Pinpoint the cell where the given text exists, returning its (X, Y) midpoint coordinate. 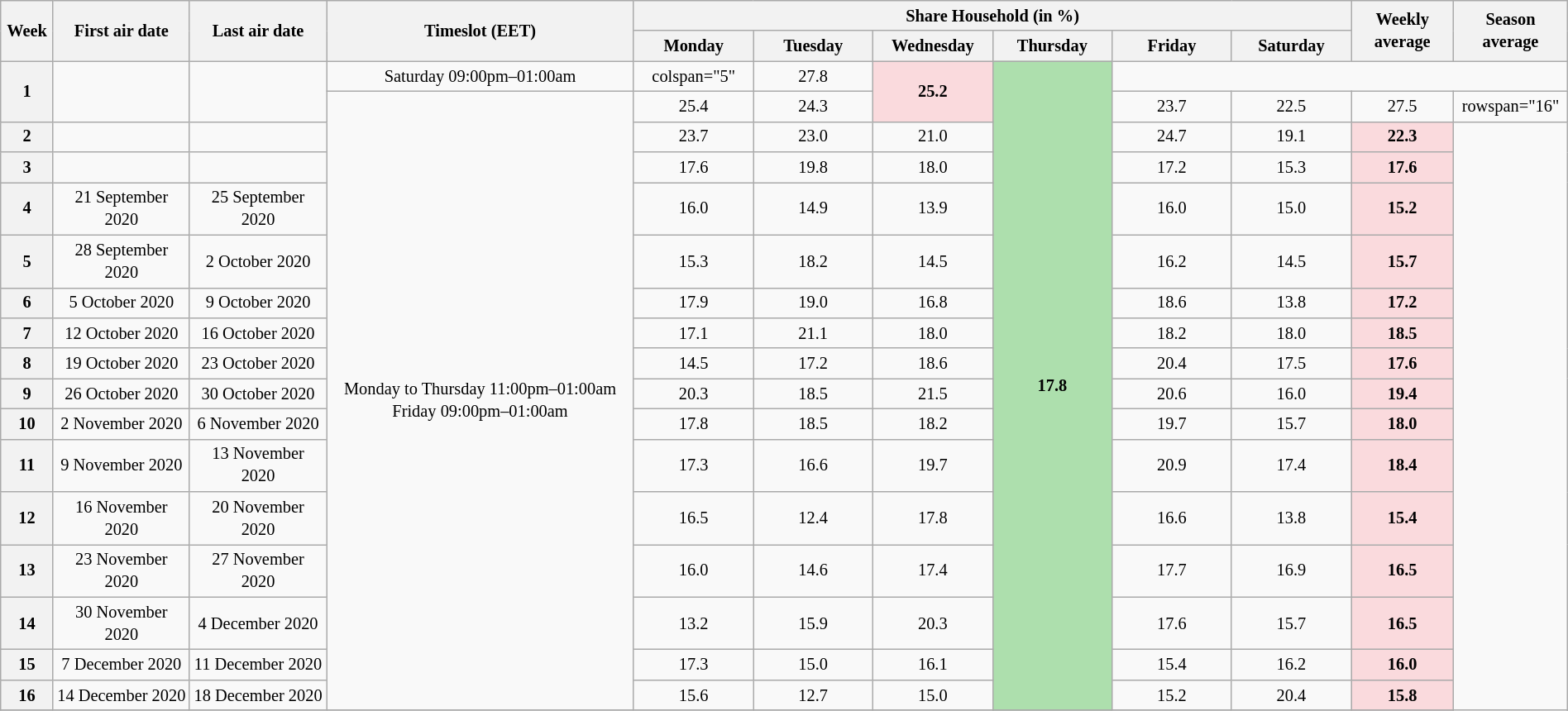
16.8 (933, 303)
13.9 (933, 208)
20.9 (1173, 465)
21.1 (814, 332)
16.1 (933, 665)
16 November 2020 (121, 518)
19.8 (814, 167)
17.9 (693, 303)
22.3 (1403, 137)
Weeklyaverage (1403, 30)
27.8 (814, 76)
12.4 (814, 518)
21.0 (933, 137)
14 (26, 623)
20.6 (1173, 394)
19.4 (1403, 394)
2 (26, 137)
Thursday (1052, 46)
12 October 2020 (121, 332)
25.2 (933, 91)
Seasonaverage (1511, 30)
26 October 2020 (121, 394)
Tuesday (814, 46)
9 (26, 394)
5 (26, 261)
21 September 2020 (121, 208)
18.4 (1403, 465)
8 (26, 364)
First air date (121, 30)
24.3 (814, 106)
21.5 (933, 394)
4 (26, 208)
11 (26, 465)
22.5 (1292, 106)
16 (26, 694)
30 November 2020 (121, 623)
10 (26, 423)
19.1 (1292, 137)
9 November 2020 (121, 465)
16 October 2020 (258, 332)
30 October 2020 (258, 394)
Saturday 09:00pm–01:00am (480, 76)
12 (26, 518)
17.7 (1173, 570)
28 September 2020 (121, 261)
11 December 2020 (258, 665)
25.4 (693, 106)
13 (26, 570)
6 November 2020 (258, 423)
25 September 2020 (258, 208)
2 November 2020 (121, 423)
Monday (693, 46)
24.7 (1173, 137)
17.5 (1292, 364)
1 (26, 91)
19.0 (814, 303)
Week (26, 30)
19 October 2020 (121, 364)
17.1 (693, 332)
5 October 2020 (121, 303)
4 December 2020 (258, 623)
Share Household (in %) (992, 15)
Saturday (1292, 46)
15.9 (814, 623)
rowspan="16" (1511, 106)
14.6 (814, 570)
Timeslot (EET) (480, 30)
12.7 (814, 694)
2 October 2020 (258, 261)
13 November 2020 (258, 465)
15 (26, 665)
colspan="5" (693, 76)
Wednesday (933, 46)
13.2 (693, 623)
3 (26, 167)
23.0 (814, 137)
27 November 2020 (258, 570)
18 December 2020 (258, 694)
15.6 (693, 694)
Monday to Thursday 11:00pm–01:00amFriday 09:00pm–01:00am (480, 400)
15.8 (1403, 694)
7 December 2020 (121, 665)
23 October 2020 (258, 364)
7 (26, 332)
6 (26, 303)
14 December 2020 (121, 694)
20 November 2020 (258, 518)
Friday (1173, 46)
Last air date (258, 30)
23 November 2020 (121, 570)
14.9 (814, 208)
16.9 (1292, 570)
27.5 (1403, 106)
9 October 2020 (258, 303)
